Return [x, y] of the center of cell containing provided text 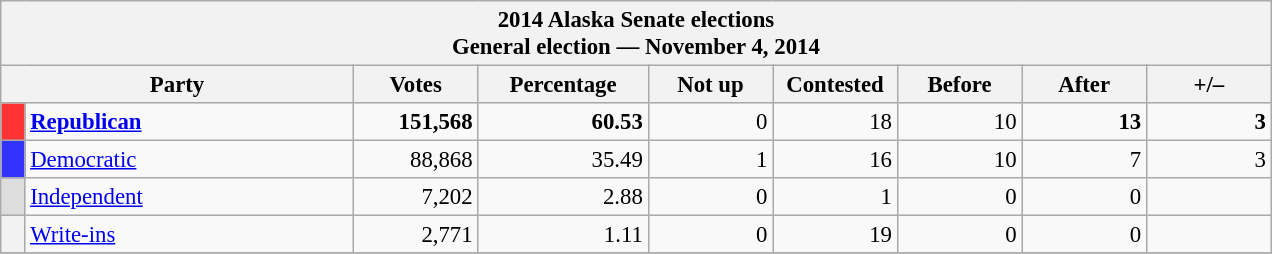
Independent [189, 197]
16 [836, 160]
After [1084, 85]
Votes [416, 85]
7 [1084, 160]
Percentage [563, 85]
13 [1084, 122]
2014 Alaska Senate electionsGeneral election — November 4, 2014 [636, 34]
60.53 [563, 122]
7,202 [416, 197]
Party [178, 85]
Write-ins [189, 235]
19 [836, 235]
18 [836, 122]
Democratic [189, 160]
2,771 [416, 235]
151,568 [416, 122]
+/– [1208, 85]
Republican [189, 122]
Before [960, 85]
35.49 [563, 160]
Contested [836, 85]
1.11 [563, 235]
88,868 [416, 160]
Not up [710, 85]
2.88 [563, 197]
